Provide the (x, y) coordinate of the cell's center where the given text is located.  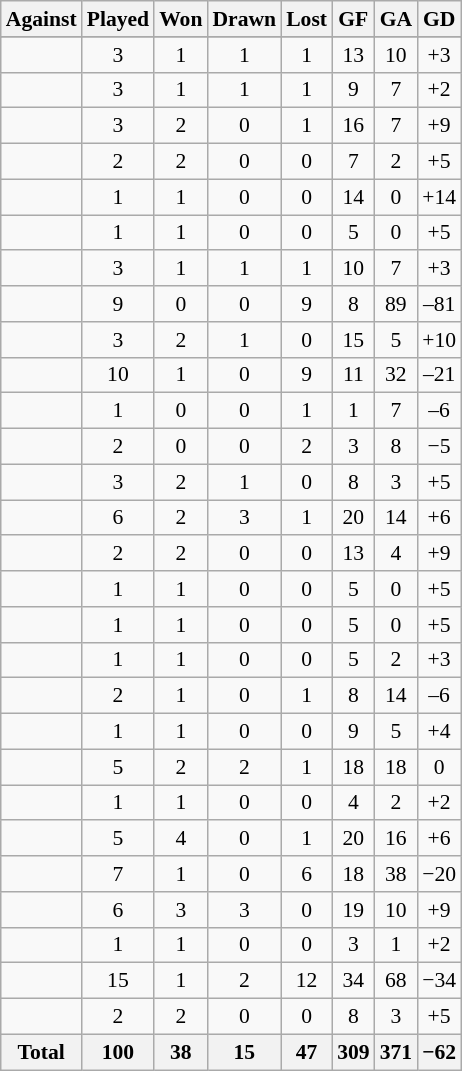
32 (396, 375)
GA (396, 19)
Won (180, 19)
100 (118, 1052)
Drawn (244, 19)
−20 (439, 874)
12 (306, 981)
Lost (306, 19)
−34 (439, 981)
19 (354, 910)
11 (354, 375)
Against (42, 19)
34 (354, 981)
+10 (439, 340)
371 (396, 1052)
–81 (439, 304)
−5 (439, 447)
89 (396, 304)
+4 (439, 732)
−62 (439, 1052)
309 (354, 1052)
68 (396, 981)
Played (118, 19)
–21 (439, 375)
47 (306, 1052)
GF (354, 19)
GD (439, 19)
+14 (439, 197)
Total (42, 1052)
